Extract the [x, y] coordinate from the center of the cell holding the provided text.  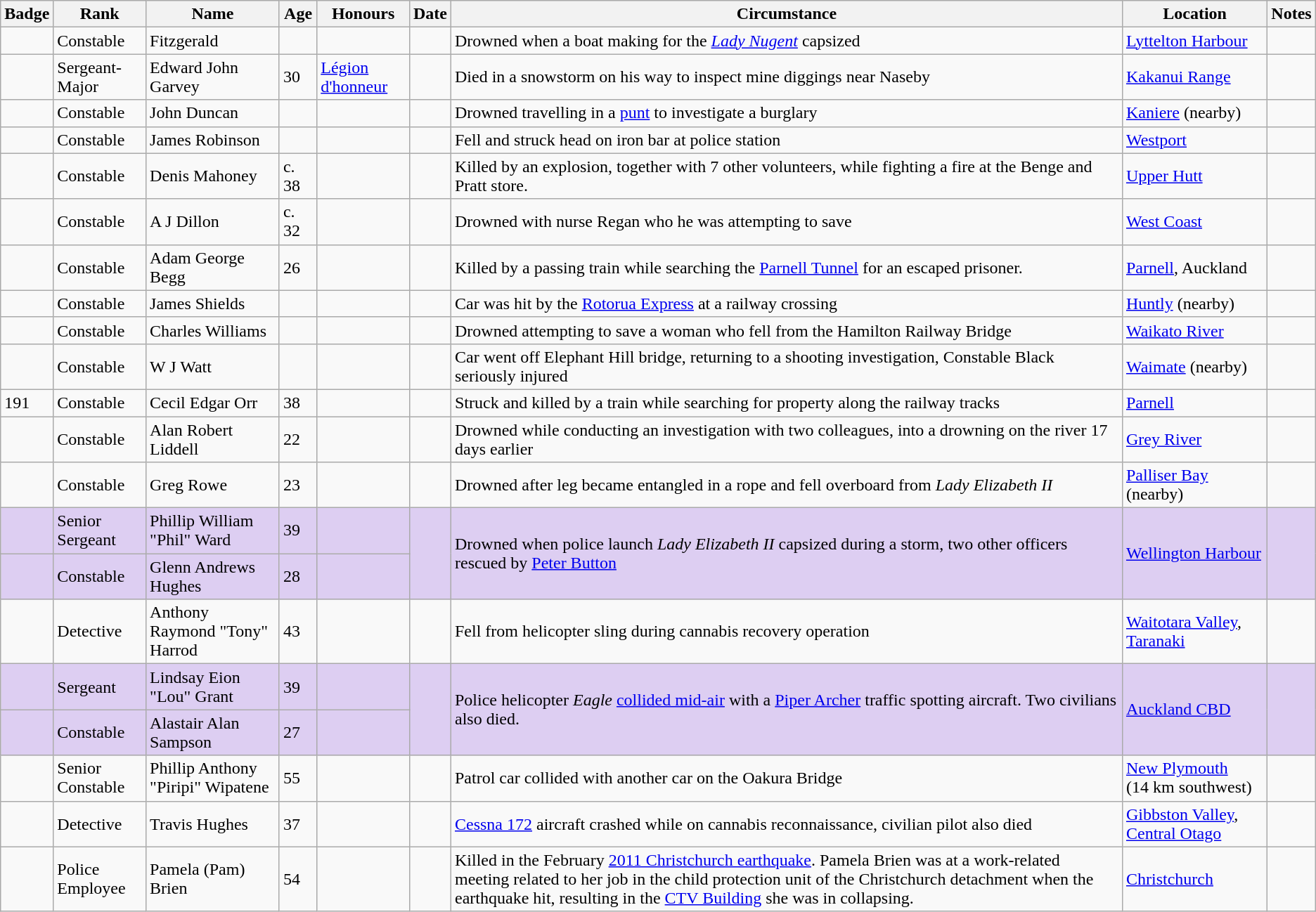
A J Dillon [213, 222]
43 [298, 632]
Location [1194, 14]
55 [298, 779]
22 [298, 438]
Police helicopter Eagle collided mid-air with a Piper Archer traffic spotting aircraft. Two civilians also died. [786, 710]
Cecil Edgar Orr [213, 403]
Anthony Raymond "Tony" Harrod [213, 632]
Cessna 172 aircraft crashed while on cannabis reconnaissance, civilian pilot also died [786, 823]
27 [298, 732]
Alan Robert Liddell [213, 438]
John Duncan [213, 113]
Légion d'honneur [363, 77]
c. 38 [298, 176]
Gibbston Valley, Central Otago [1194, 823]
Edward John Garvey [213, 77]
Drowned when police launch Lady Elizabeth II capsized during a storm, two other officers rescued by Peter Button [786, 554]
Phillip Anthony "Piripi" Wipatene [213, 779]
Auckland CBD [1194, 710]
Lindsay Eion "Lou" Grant [213, 687]
Greg Rowe [213, 485]
Car went off Elephant Hill bridge, returning to a shooting investigation, Constable Black seriously injured [786, 367]
Sergeant [100, 687]
Drowned with nurse Regan who he was attempting to save [786, 222]
Age [298, 14]
Adam George Begg [213, 267]
Drowned while conducting an investigation with two colleagues, into a drowning on the river 17 days earlier [786, 438]
Drowned travelling in a punt to investigate a burglary [786, 113]
Fell from helicopter sling during cannabis recovery operation [786, 632]
Waimate (nearby) [1194, 367]
Fell and struck head on iron bar at police station [786, 140]
Drowned after leg became entangled in a rope and fell overboard from Lady Elizabeth II [786, 485]
Killed by an explosion, together with 7 other volunteers, while fighting a fire at the Benge and Pratt store. [786, 176]
Lyttelton Harbour [1194, 41]
Wellington Harbour [1194, 554]
38 [298, 403]
Car was hit by the Rotorua Express at a railway crossing [786, 304]
Senior Sergeant [100, 531]
Date [430, 14]
Kaniere (nearby) [1194, 113]
Grey River [1194, 438]
Struck and killed by a train while searching for property along the railway tracks [786, 403]
191 [27, 403]
Police Employee [100, 879]
30 [298, 77]
Phillip William "Phil" Ward [213, 531]
W J Watt [213, 367]
James Robinson [213, 140]
Waikato River [1194, 330]
Charles Williams [213, 330]
Travis Hughes [213, 823]
Drowned when a boat making for the Lady Nugent capsized [786, 41]
Pamela (Pam) Brien [213, 879]
Drowned attempting to save a woman who fell from the Hamilton Railway Bridge [786, 330]
West Coast [1194, 222]
Alastair Alan Sampson [213, 732]
Glenn Andrews Hughes [213, 576]
Circumstance [786, 14]
Notes [1291, 14]
Sergeant-Major [100, 77]
Fitzgerald [213, 41]
Parnell [1194, 403]
Palliser Bay (nearby) [1194, 485]
James Shields [213, 304]
Christchurch [1194, 879]
Name [213, 14]
Denis Mahoney [213, 176]
Killed by a passing train while searching the Parnell Tunnel for an escaped prisoner. [786, 267]
28 [298, 576]
Rank [100, 14]
Westport [1194, 140]
Kakanui Range [1194, 77]
Senior Constable [100, 779]
c. 32 [298, 222]
37 [298, 823]
Died in a snowstorm on his way to inspect mine diggings near Naseby [786, 77]
Waitotara Valley, Taranaki [1194, 632]
26 [298, 267]
Patrol car collided with another car on the Oakura Bridge [786, 779]
New Plymouth (14 km southwest) [1194, 779]
Upper Hutt [1194, 176]
Parnell, Auckland [1194, 267]
Huntly (nearby) [1194, 304]
Badge [27, 14]
Honours [363, 14]
23 [298, 485]
54 [298, 879]
